Identify which cell holds the provided text, then report its (X, Y) central coordinate. 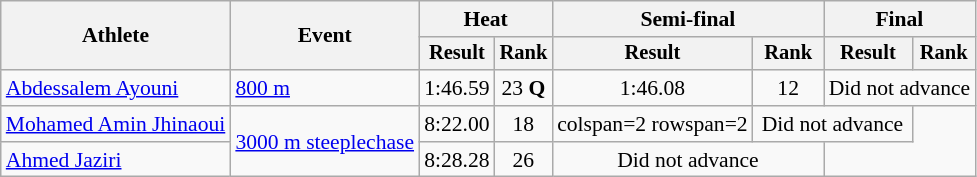
12 (788, 88)
Mohamed Amin Jhinaoui (116, 124)
3000 m steeplechase (324, 142)
Final (900, 19)
23 Q (524, 88)
18 (524, 124)
1:46.59 (456, 88)
Semi-final (688, 19)
1:46.08 (652, 88)
Abdessalem Ayouni (116, 88)
800 m (324, 88)
Heat (486, 19)
Event (324, 36)
colspan=2 rowspan=2 (652, 124)
Athlete (116, 36)
8:22.00 (456, 124)
